For the text-containing cell, return its midpoint in (x, y) coordinate format. 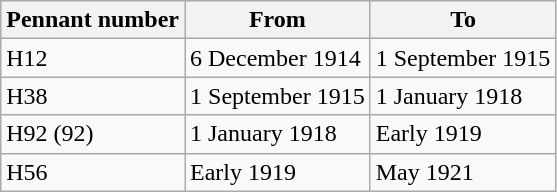
6 December 1914 (277, 58)
To (463, 20)
H38 (93, 96)
H56 (93, 172)
Pennant number (93, 20)
May 1921 (463, 172)
H92 (92) (93, 134)
From (277, 20)
H12 (93, 58)
